Output the (x, y) coordinate of the center of the cell containing the given text.  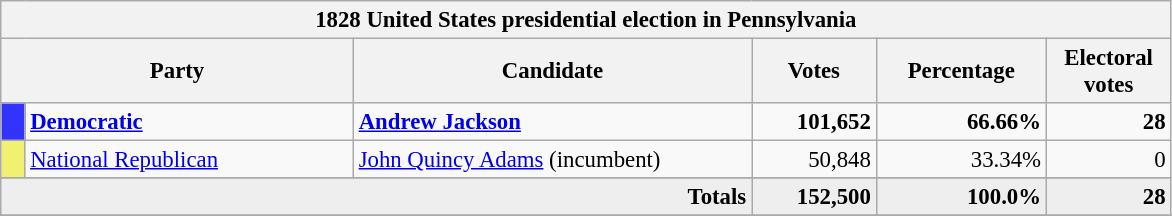
100.0% (961, 197)
101,652 (814, 122)
John Quincy Adams (incumbent) (552, 160)
66.66% (961, 122)
Party (178, 72)
152,500 (814, 197)
Andrew Jackson (552, 122)
1828 United States presidential election in Pennsylvania (586, 20)
National Republican (189, 160)
Democratic (189, 122)
Candidate (552, 72)
Votes (814, 72)
Percentage (961, 72)
50,848 (814, 160)
Electoral votes (1108, 72)
Totals (376, 197)
0 (1108, 160)
33.34% (961, 160)
